Return the [X, Y] coordinate for the center point of the cell that contains the specified text.  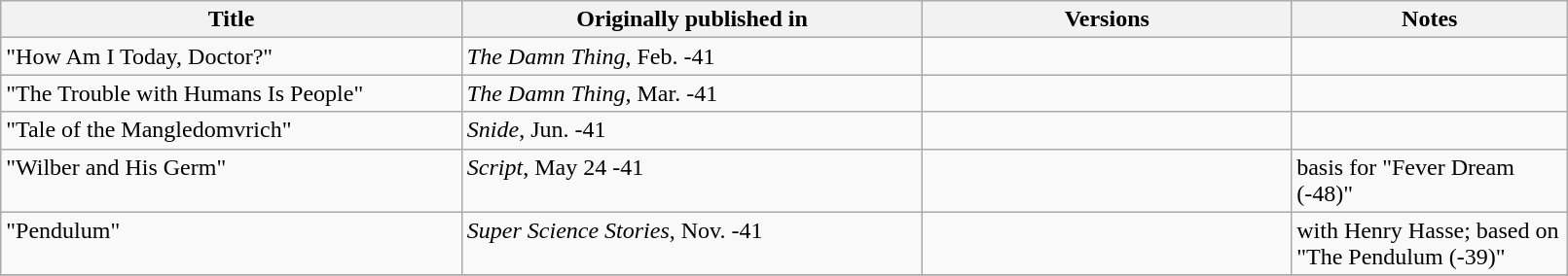
"Tale of the Mangledomvrich" [232, 130]
"The Trouble with Humans Is People" [232, 93]
Notes [1430, 19]
The Damn Thing, Feb. -41 [692, 56]
with Henry Hasse; based on "The Pendulum (-39)" [1430, 243]
"Wilber and His Germ" [232, 181]
Versions [1108, 19]
Super Science Stories, Nov. -41 [692, 243]
Script, May 24 -41 [692, 181]
basis for "Fever Dream (-48)" [1430, 181]
"Pendulum" [232, 243]
Snide, Jun. -41 [692, 130]
Originally published in [692, 19]
The Damn Thing, Mar. -41 [692, 93]
"How Am I Today, Doctor?" [232, 56]
Title [232, 19]
